Determine the (x, y) coordinate at the center of the cell enclosing the given text.  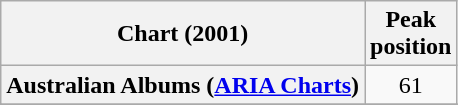
Australian Albums (ARIA Charts) (183, 85)
Chart (2001) (183, 34)
61 (411, 85)
Peakposition (411, 34)
